Return the (x, y) coordinate for the center point of the cell that contains the specified text.  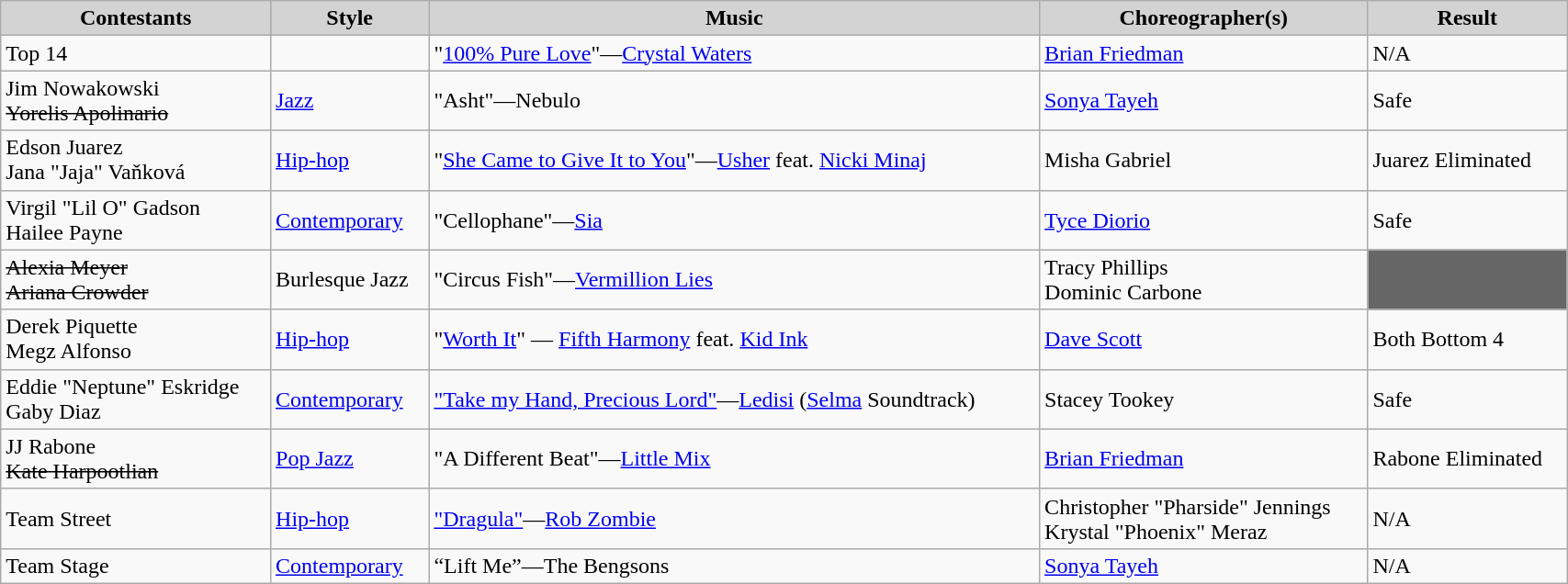
Pop Jazz (350, 459)
"Cellophane"—Sia (735, 220)
Choreographer(s) (1203, 18)
Misha Gabriel (1203, 160)
Both Bottom 4 (1468, 340)
Jazz (350, 101)
Eddie "Neptune" EskridgeGaby Diaz (136, 399)
Dave Scott (1203, 340)
Christopher "Pharside" JenningsKrystal "Phoenix" Meraz (1203, 518)
Team Street (136, 518)
"Asht"—Nebulo (735, 101)
"Circus Fish"—Vermillion Lies (735, 279)
Edson JuarezJana "Jaja" Vaňková (136, 160)
Result (1468, 18)
Music (735, 18)
“Lift Me”—The Bengsons (735, 566)
Rabone Eliminated (1468, 459)
Jim NowakowskiYorelis Apolinario (136, 101)
Style (350, 18)
Juarez Eliminated (1468, 160)
Tyce Diorio (1203, 220)
"A Different Beat"—Little Mix (735, 459)
Stacey Tookey (1203, 399)
"Dragula"—Rob Zombie (735, 518)
JJ RaboneKate Harpootlian (136, 459)
"100% Pure Love"—Crystal Waters (735, 53)
Alexia MeyerAriana Crowder (136, 279)
Burlesque Jazz (350, 279)
"She Came to Give It to You"—Usher feat. Nicki Minaj (735, 160)
Team Stage (136, 566)
Derek PiquetteMegz Alfonso (136, 340)
"Worth It" — Fifth Harmony feat. Kid Ink (735, 340)
Tracy PhillipsDominic Carbone (1203, 279)
Virgil "Lil O" GadsonHailee Payne (136, 220)
"Take my Hand, Precious Lord"—Ledisi (Selma Soundtrack) (735, 399)
Contestants (136, 18)
Top 14 (136, 53)
